Pinpoint the cell where the given text exists, returning its (x, y) midpoint coordinate. 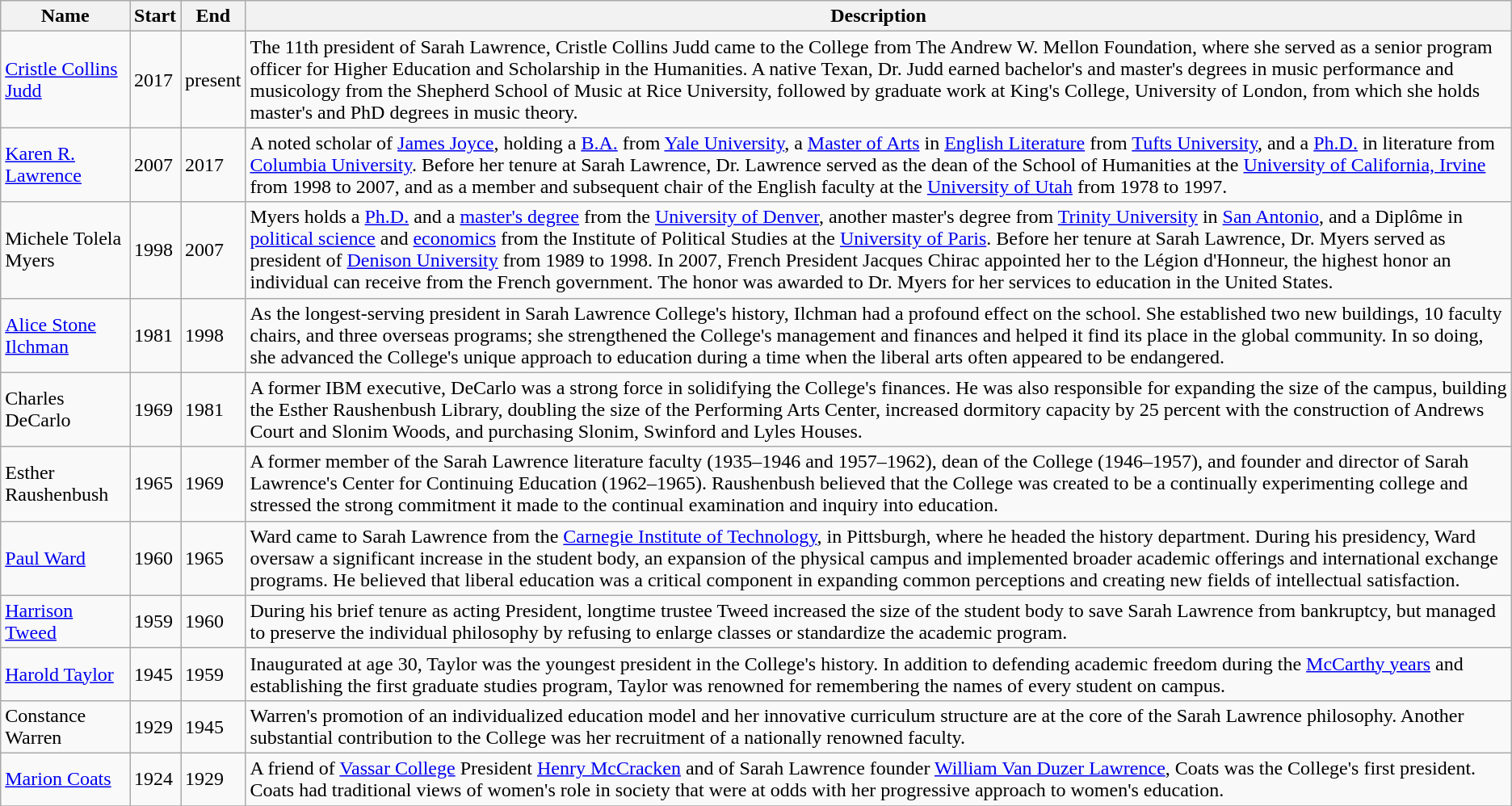
Marion Coats (65, 779)
End (213, 16)
Esther Raushenbush (65, 484)
Alice Stone Ilchman (65, 335)
1924 (155, 779)
Karen R. Lawrence (65, 165)
Harold Taylor (65, 674)
Description (879, 16)
Paul Ward (65, 558)
Name (65, 16)
Charles DeCarlo (65, 409)
Start (155, 16)
Constance Warren (65, 727)
Cristle Collins Judd (65, 79)
Michele Tolela Myers (65, 250)
present (213, 79)
Harrison Tweed (65, 622)
